Detect which cell encompasses the target text, then output its [X, Y] center coordinate. 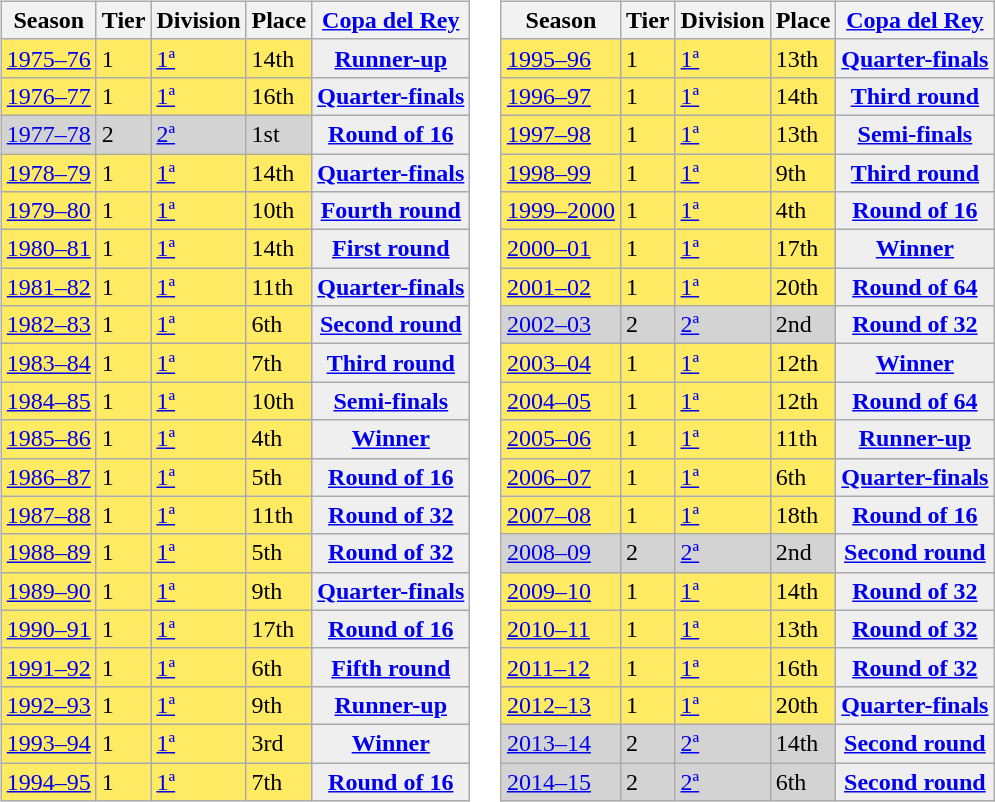
1984–85 [48, 401]
2011–12 [560, 667]
1990–91 [48, 629]
1983–84 [48, 363]
2010–11 [560, 629]
1992–93 [48, 705]
2009–10 [560, 591]
1991–92 [48, 667]
2013–14 [560, 743]
Fifth round [391, 667]
1993–94 [48, 743]
2001–02 [560, 287]
1995–96 [560, 58]
1977–78 [48, 134]
2004–05 [560, 401]
2006–07 [560, 477]
1980–81 [48, 249]
1994–95 [48, 781]
18th [803, 515]
1976–77 [48, 96]
1986–87 [48, 477]
1981–82 [48, 287]
1989–90 [48, 591]
1982–83 [48, 325]
Fourth round [391, 211]
1978–79 [48, 173]
1979–80 [48, 211]
1985–86 [48, 439]
1999–2000 [560, 211]
1988–89 [48, 553]
1987–88 [48, 515]
2012–13 [560, 705]
1975–76 [48, 58]
2000–01 [560, 249]
First round [391, 249]
2003–04 [560, 363]
2002–03 [560, 325]
2008–09 [560, 553]
3rd [279, 743]
2014–15 [560, 781]
1997–98 [560, 134]
1996–97 [560, 96]
2007–08 [560, 515]
2005–06 [560, 439]
1st [279, 134]
1998–99 [560, 173]
